Identify which cell holds the provided text, then report its [X, Y] central coordinate. 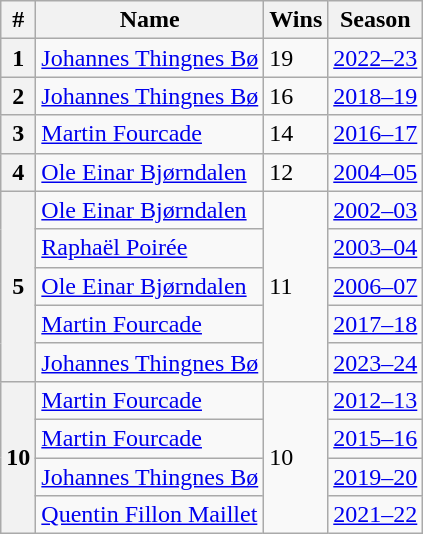
Season [376, 20]
2004–05 [376, 172]
4 [18, 172]
2017–18 [376, 324]
2006–07 [376, 286]
16 [296, 96]
2012–13 [376, 400]
2002–03 [376, 210]
2023–24 [376, 362]
Name [150, 20]
2016–17 [376, 134]
2003–04 [376, 248]
2021–22 [376, 515]
3 [18, 134]
Quentin Fillon Maillet [150, 515]
2015–16 [376, 438]
1 [18, 58]
19 [296, 58]
2022–23 [376, 58]
2 [18, 96]
5 [18, 286]
2019–20 [376, 477]
14 [296, 134]
12 [296, 172]
Raphaël Poirée [150, 248]
# [18, 20]
2018–19 [376, 96]
11 [296, 286]
Wins [296, 20]
